From the cell containing the given text, extract its center point as (x, y) coordinate. 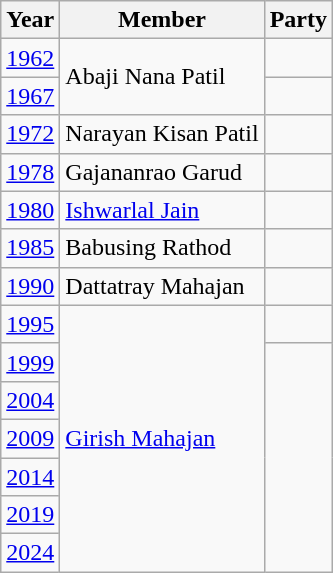
2024 (30, 553)
1980 (30, 210)
1978 (30, 172)
Babusing Rathod (162, 248)
Member (162, 20)
1995 (30, 324)
Year (30, 20)
2014 (30, 477)
1999 (30, 362)
Gajananrao Garud (162, 172)
Ishwarlal Jain (162, 210)
Dattatray Mahajan (162, 286)
2009 (30, 438)
Party (298, 20)
1990 (30, 286)
Narayan Kisan Patil (162, 134)
1972 (30, 134)
2004 (30, 400)
Abaji Nana Patil (162, 77)
1967 (30, 96)
1962 (30, 58)
1985 (30, 248)
Girish Mahajan (162, 438)
2019 (30, 515)
